For the text-containing cell, return its midpoint in (x, y) coordinate format. 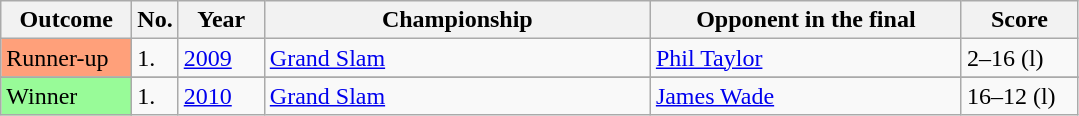
16–12 (l) (1019, 96)
2–16 (l) (1019, 58)
2009 (221, 58)
Phil Taylor (806, 58)
James Wade (806, 96)
Year (221, 20)
Opponent in the final (806, 20)
Championship (457, 20)
2010 (221, 96)
Outcome (66, 20)
Score (1019, 20)
No. (155, 20)
Winner (66, 96)
Runner-up (66, 58)
